Pinpoint the cell where the given text exists, returning its [x, y] midpoint coordinate. 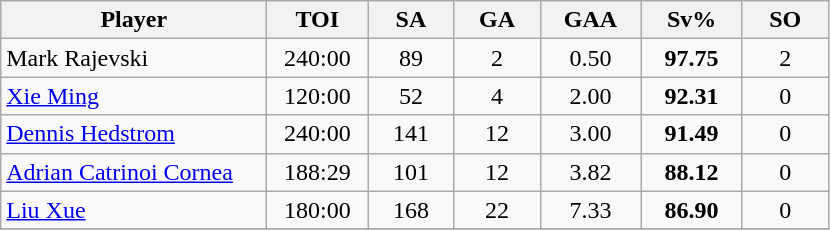
180:00 [318, 210]
4 [497, 96]
89 [411, 58]
7.33 [590, 210]
Liu Xue [134, 210]
120:00 [318, 96]
SA [411, 20]
86.90 [692, 210]
Player [134, 20]
Mark Rajevski [134, 58]
Xie Ming [134, 96]
141 [411, 134]
52 [411, 96]
GAA [590, 20]
GA [497, 20]
3.00 [590, 134]
0.50 [590, 58]
2.00 [590, 96]
188:29 [318, 172]
Adrian Catrinoi Cornea [134, 172]
22 [497, 210]
97.75 [692, 58]
Sv% [692, 20]
SO [785, 20]
88.12 [692, 172]
3.82 [590, 172]
168 [411, 210]
101 [411, 172]
91.49 [692, 134]
Dennis Hedstrom [134, 134]
92.31 [692, 96]
TOI [318, 20]
